Extract the [X, Y] coordinate from the center of the cell holding the provided text.  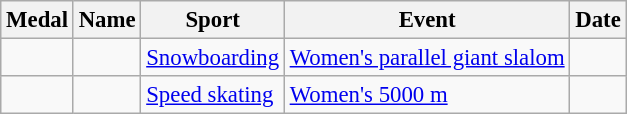
Women's 5000 m [427, 95]
Event [427, 20]
Sport [212, 20]
Speed skating [212, 95]
Medal [38, 20]
Date [598, 20]
Snowboarding [212, 58]
Name [107, 20]
Women's parallel giant slalom [427, 58]
